Output the [X, Y] coordinate of the center of the cell containing the given text.  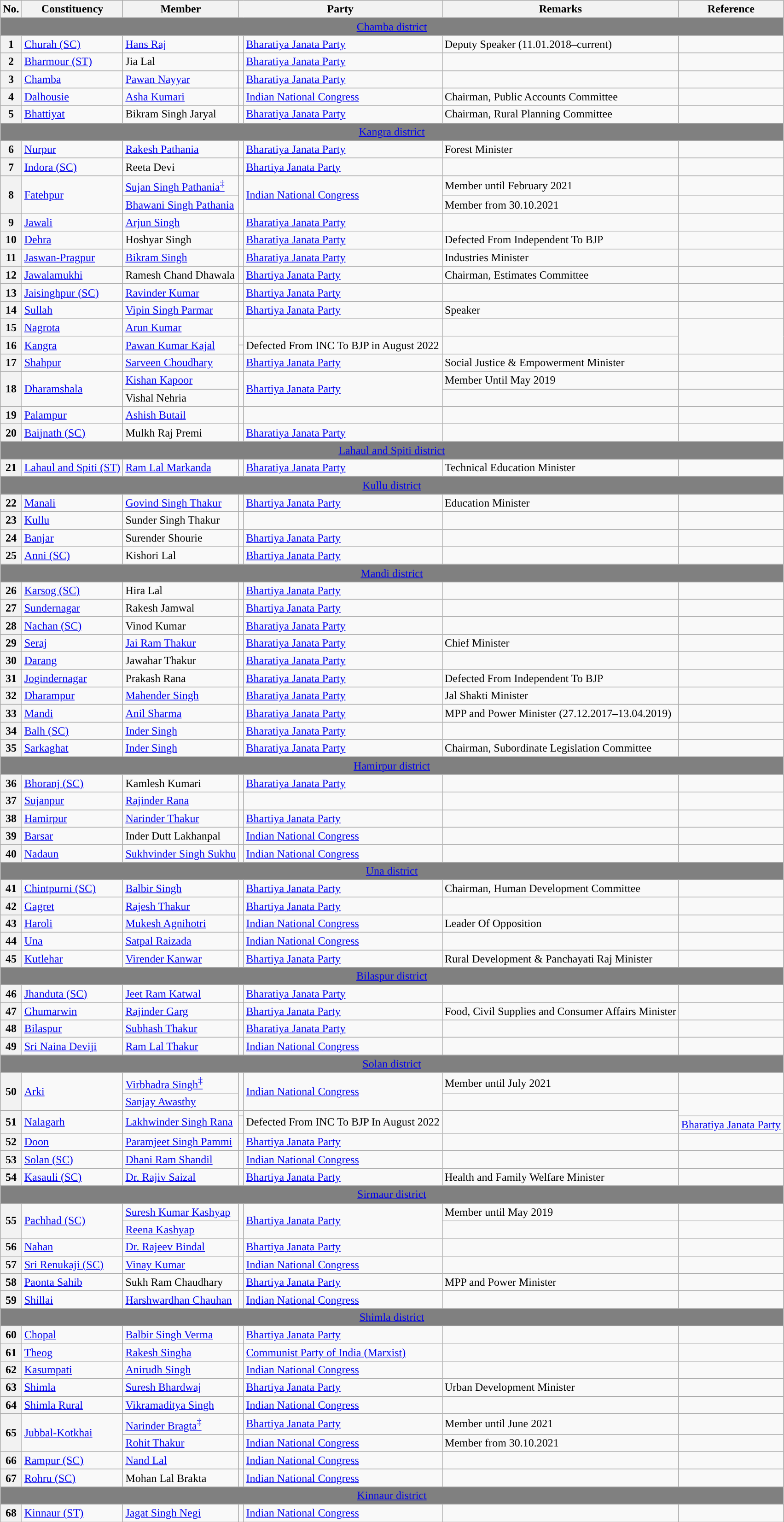
35 [11, 748]
2 [11, 62]
Kasumpati [72, 1370]
63 [11, 1388]
52 [11, 1142]
Kullu district [392, 485]
17 [11, 362]
Rakesh Jamwal [180, 608]
54 [11, 1177]
Mulkh Raj Premi [180, 433]
No. [11, 9]
Narinder Bragta‡ [180, 1424]
Leader Of Opposition [560, 923]
Darang [72, 661]
Haroli [72, 923]
Nurpur [72, 149]
Sri Renukaji (SC) [72, 1265]
Deputy Speaker (11.01.2018–current) [560, 44]
Rohru (SC) [72, 1478]
Narinder Thakur [180, 818]
53 [11, 1160]
61 [11, 1353]
Sirmaur district [392, 1195]
Sullah [72, 310]
Hamirpur [72, 818]
Chamba district [392, 27]
58 [11, 1282]
Mukesh Agnihotri [180, 923]
30 [11, 661]
Ram Lal Thakur [180, 1046]
Hira Lal [180, 590]
Shimla Rural [72, 1405]
Churah (SC) [72, 44]
55 [11, 1221]
Anil Sharma [180, 713]
Surender Shourie [180, 538]
Speaker [560, 310]
Ashish Butail [180, 415]
Balbir Singh [180, 888]
47 [11, 1011]
Fatehpur [72, 194]
Member until May 2019 [560, 1212]
Bilaspur district [392, 976]
33 [11, 713]
Ghumarwin [72, 1011]
Dalhousie [72, 97]
32 [11, 696]
27 [11, 608]
Kishori Lal [180, 555]
Sanjay Awasthy [180, 1102]
Reeta Devi [180, 167]
Theog [72, 1353]
Shimla [72, 1388]
Sujan Singh Pathania‡ [180, 186]
46 [11, 994]
Member Until May 2019 [560, 380]
Banjar [72, 538]
Satpal Raizada [180, 941]
Lakhwinder Singh Rana [180, 1122]
Dhani Ram Shandil [180, 1160]
Rajinder Garg [180, 1011]
Mandi [72, 713]
Sukhvinder Singh Sukhu [180, 853]
Seraj [72, 643]
Jaswan-Pragpur [72, 257]
21 [11, 468]
59 [11, 1300]
Barsar [72, 836]
Anni (SC) [72, 555]
Member until June 2021 [560, 1424]
Rakesh Singha [180, 1353]
Baijnath (SC) [72, 433]
Kullu [72, 520]
Ravinder Kumar [180, 292]
Dehra [72, 240]
Una [72, 941]
Jagat Singh Negi [180, 1513]
Sri Naina Deviji [72, 1046]
Sarkaghat [72, 748]
Food, Civil Supplies and Consumer Affairs Minister [560, 1011]
51 [11, 1122]
Pachhad (SC) [72, 1221]
64 [11, 1405]
Kamlesh Kumari [180, 783]
Jawali [72, 222]
Mahender Singh [180, 696]
Nachan (SC) [72, 625]
22 [11, 503]
Rakesh Pathania [180, 149]
Kinnaur (ST) [72, 1513]
Kangra district [392, 132]
Palampur [72, 415]
41 [11, 888]
Lahaul and Spiti (ST) [72, 468]
Subhash Thakur [180, 1029]
Rohit Thakur [180, 1443]
Suresh Bhardwaj [180, 1388]
Reena Kashyap [180, 1230]
Arjun Singh [180, 222]
Kasauli (SC) [72, 1177]
3 [11, 79]
Hoshyar Singh [180, 240]
18 [11, 389]
Arki [72, 1091]
Sarveen Choudhary [180, 362]
8 [11, 194]
Chairman, Subordinate Legislation Committee [560, 748]
Nalagarh [72, 1122]
Dharampur [72, 696]
Manali [72, 503]
Shahpur [72, 362]
66 [11, 1460]
Nagrota [72, 327]
Prakash Rana [180, 678]
Industries Minister [560, 257]
Chairman, Rural Planning Committee [560, 114]
Jeet Ram Katwal [180, 994]
60 [11, 1335]
Ramesh Chand Dhawala [180, 275]
Sunder Singh Thakur [180, 520]
Education Minister [560, 503]
Party [340, 9]
11 [11, 257]
28 [11, 625]
Constituency [72, 9]
44 [11, 941]
Kutlehar [72, 959]
10 [11, 240]
50 [11, 1091]
Bikram Singh [180, 257]
Nahan [72, 1247]
4 [11, 97]
Defected From INC To BJP in August 2022 [343, 345]
Balh (SC) [72, 731]
Shillai [72, 1300]
Sukh Ram Chaudhary [180, 1282]
Jhanduta (SC) [72, 994]
Nadaun [72, 853]
Indora (SC) [72, 167]
Health and Family Welfare Minister [560, 1177]
31 [11, 678]
Vipin Singh Parmar [180, 310]
Asha Kumari [180, 97]
Solan (SC) [72, 1160]
Govind Singh Thakur [180, 503]
25 [11, 555]
Chopal [72, 1335]
Mandi district [392, 573]
Bikram Singh Jaryal [180, 114]
34 [11, 731]
Balbir Singh Verma [180, 1335]
Paramjeet Singh Pammi [180, 1142]
Paonta Sahib [72, 1282]
67 [11, 1478]
Urban Development Minister [560, 1388]
20 [11, 433]
Jawalamukhi [72, 275]
Virender Kanwar [180, 959]
Dr. Rajeev Bindal [180, 1247]
43 [11, 923]
40 [11, 853]
Anirudh Singh [180, 1370]
Shimla district [392, 1317]
Rural Development & Panchayati Raj Minister [560, 959]
Social Justice & Empowerment Minister [560, 362]
Suresh Kumar Kashyap [180, 1212]
Lahaul and Spiti district [392, 450]
65 [11, 1433]
Harshwardhan Chauhan [180, 1300]
14 [11, 310]
Jawahar Thakur [180, 661]
Nand Lal [180, 1460]
Dr. Rajiv Saizal [180, 1177]
Rampur (SC) [72, 1460]
7 [11, 167]
Mohan Lal Brakta [180, 1478]
Jogindernagar [72, 678]
Bharmour (ST) [72, 62]
6 [11, 149]
Chintpurni (SC) [72, 888]
Vikramaditya Singh [180, 1405]
Pawan Nayyar [180, 79]
Vishal Nehria [180, 398]
5 [11, 114]
Dharamshala [72, 389]
Bhattiyat [72, 114]
Rajinder Rana [180, 801]
Jai Ram Thakur [180, 643]
Vinay Kumar [180, 1265]
38 [11, 818]
Member [180, 9]
Virbhadra Singh‡ [180, 1083]
39 [11, 836]
12 [11, 275]
68 [11, 1513]
Karsog (SC) [72, 590]
Pawan Kumar Kajal [180, 345]
Chamba [72, 79]
Ram Lal Markanda [180, 468]
13 [11, 292]
Bilaspur [72, 1029]
Forest Minister [560, 149]
Member until February 2021 [560, 186]
37 [11, 801]
Communist Party of India (Marxist) [343, 1353]
Member until July 2021 [560, 1083]
Inder Dutt Lakhanpal [180, 836]
Jaisinghpur (SC) [72, 292]
56 [11, 1247]
29 [11, 643]
1 [11, 44]
Jal Shakti Minister [560, 696]
49 [11, 1046]
Bhoranj (SC) [72, 783]
Kinnaur district [392, 1496]
Gagret [72, 906]
9 [11, 222]
Kishan Kapoor [180, 380]
Chief Minister [560, 643]
19 [11, 415]
36 [11, 783]
MPP and Power Minister [560, 1282]
Vinod Kumar [180, 625]
Arun Kumar [180, 327]
Doon [72, 1142]
26 [11, 590]
Reference [731, 9]
Jubbal-Kotkhai [72, 1433]
Sujanpur [72, 801]
62 [11, 1370]
42 [11, 906]
Chairman, Human Development Committee [560, 888]
Bhawani Singh Pathania [180, 205]
Technical Education Minister [560, 468]
15 [11, 327]
MPP and Power Minister (27.12.2017–13.04.2019) [560, 713]
Hans Raj [180, 44]
Hamirpur district [392, 766]
Remarks [560, 9]
Chairman, Public Accounts Committee [560, 97]
23 [11, 520]
Jia Lal [180, 62]
48 [11, 1029]
Sundernagar [72, 608]
Solan district [392, 1064]
24 [11, 538]
Defected From INC To BJP In August 2022 [343, 1122]
Chairman, Estimates Committee [560, 275]
45 [11, 959]
57 [11, 1265]
Rajesh Thakur [180, 906]
Una district [392, 871]
Kangra [72, 345]
16 [11, 345]
